Return [X, Y] of the center of cell containing provided text 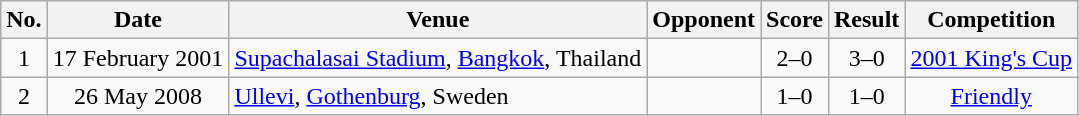
17 February 2001 [138, 58]
Supachalasai Stadium, Bangkok, Thailand [438, 58]
Ullevi, Gothenburg, Sweden [438, 96]
Date [138, 20]
Opponent [704, 20]
Friendly [992, 96]
No. [24, 20]
Competition [992, 20]
3–0 [866, 58]
26 May 2008 [138, 96]
Result [866, 20]
2 [24, 96]
2–0 [795, 58]
Venue [438, 20]
2001 King's Cup [992, 58]
1 [24, 58]
Score [795, 20]
